For the text-containing cell, return its midpoint in (X, Y) coordinate format. 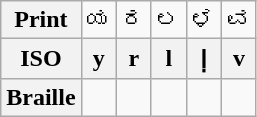
ḷ (204, 59)
v (238, 59)
l (168, 59)
ವ (238, 20)
y (98, 59)
ISO (41, 59)
ಳ (204, 20)
r (134, 59)
ಲ (168, 20)
Print (41, 20)
ರ (134, 20)
Braille (41, 97)
ಯ (98, 20)
